Search for the cell housing the specified text and yield its (x, y) center coordinate. 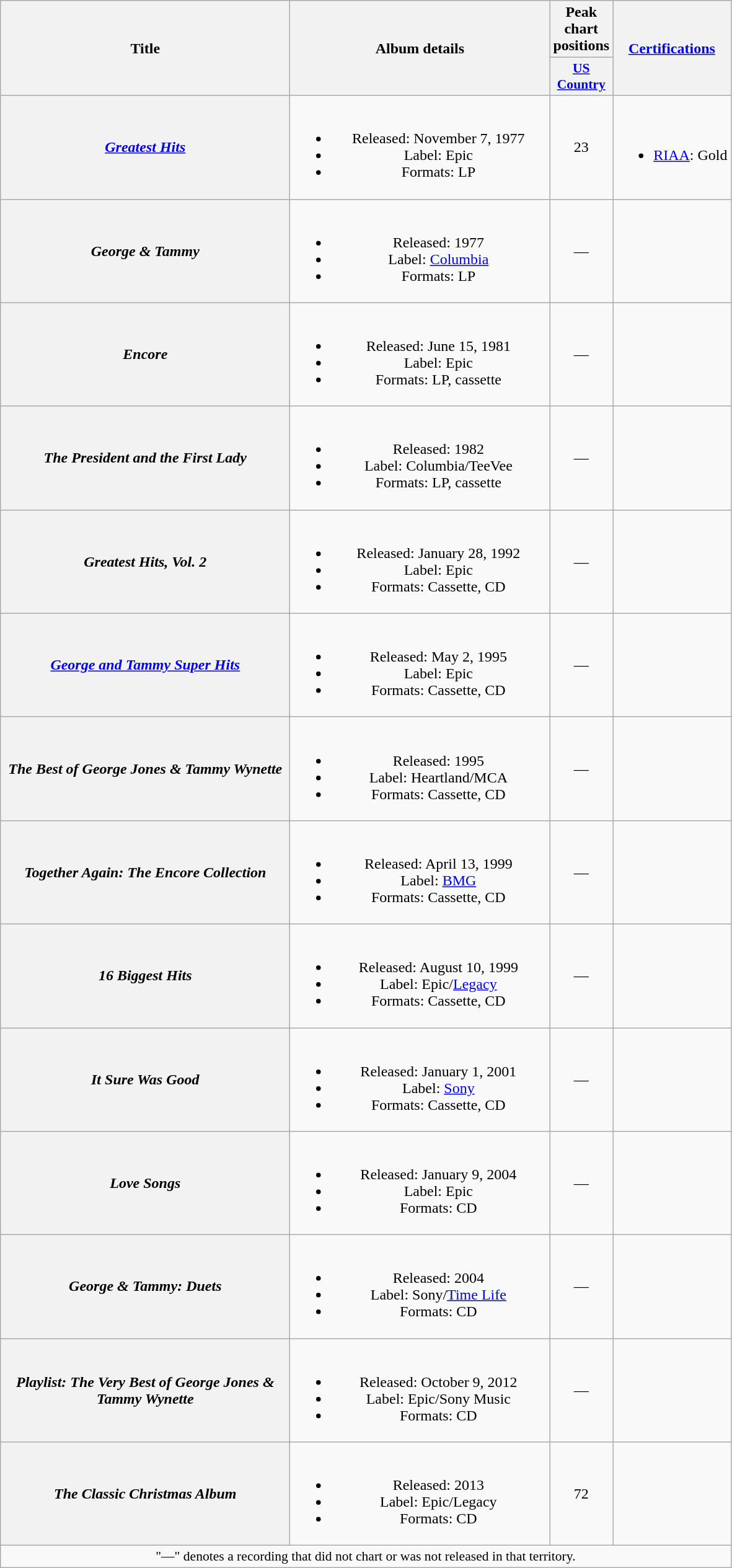
Released: May 2, 1995Label: EpicFormats: Cassette, CD (420, 665)
23 (581, 148)
Released: 1977Label: ColumbiaFormats: LP (420, 250)
The Classic Christmas Album (145, 1494)
Certifications (672, 48)
Released: 1995Label: Heartland/MCAFormats: Cassette, CD (420, 769)
Playlist: The Very Best of George Jones & Tammy Wynette (145, 1390)
The President and the First Lady (145, 458)
Greatest Hits (145, 148)
It Sure Was Good (145, 1080)
Released: October 9, 2012Label: Epic/Sony MusicFormats: CD (420, 1390)
Released: August 10, 1999Label: Epic/LegacyFormats: Cassette, CD (420, 976)
16 Biggest Hits (145, 976)
RIAA: Gold (672, 148)
Released: January 9, 2004Label: EpicFormats: CD (420, 1183)
Title (145, 48)
"—" denotes a recording that did not chart or was not released in that territory. (366, 1557)
Together Again: The Encore Collection (145, 872)
Released: April 13, 1999Label: BMGFormats: Cassette, CD (420, 872)
Released: June 15, 1981Label: EpicFormats: LP, cassette (420, 355)
Released: November 7, 1977Label: EpicFormats: LP (420, 148)
George & Tammy: Duets (145, 1287)
USCountry (581, 77)
Released: 2004Label: Sony/Time LifeFormats: CD (420, 1287)
Greatest Hits, Vol. 2 (145, 562)
Released: January 28, 1992Label: EpicFormats: Cassette, CD (420, 562)
Released: 2013Label: Epic/LegacyFormats: CD (420, 1494)
Released: January 1, 2001Label: SonyFormats: Cassette, CD (420, 1080)
Album details (420, 48)
Encore (145, 355)
George and Tammy Super Hits (145, 665)
Love Songs (145, 1183)
72 (581, 1494)
Peak chart positions (581, 29)
The Best of George Jones & Tammy Wynette (145, 769)
George & Tammy (145, 250)
Released: 1982Label: Columbia/TeeVeeFormats: LP, cassette (420, 458)
